Identify which cell holds the provided text, then report its [X, Y] central coordinate. 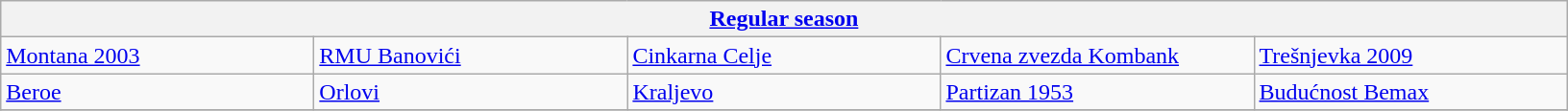
Kraljevo [784, 92]
Trešnjevka 2009 [1410, 55]
Beroe [158, 92]
Crvena zvezda Kombank [1097, 55]
Partizan 1953 [1097, 92]
RMU Banovići [471, 55]
Cinkarna Celje [784, 55]
Montana 2003 [158, 55]
Regular season [784, 19]
Budućnost Bemax [1410, 92]
Orlovi [471, 92]
